Scan for the cell matching the given text and deliver its [X, Y] coordinate at center. 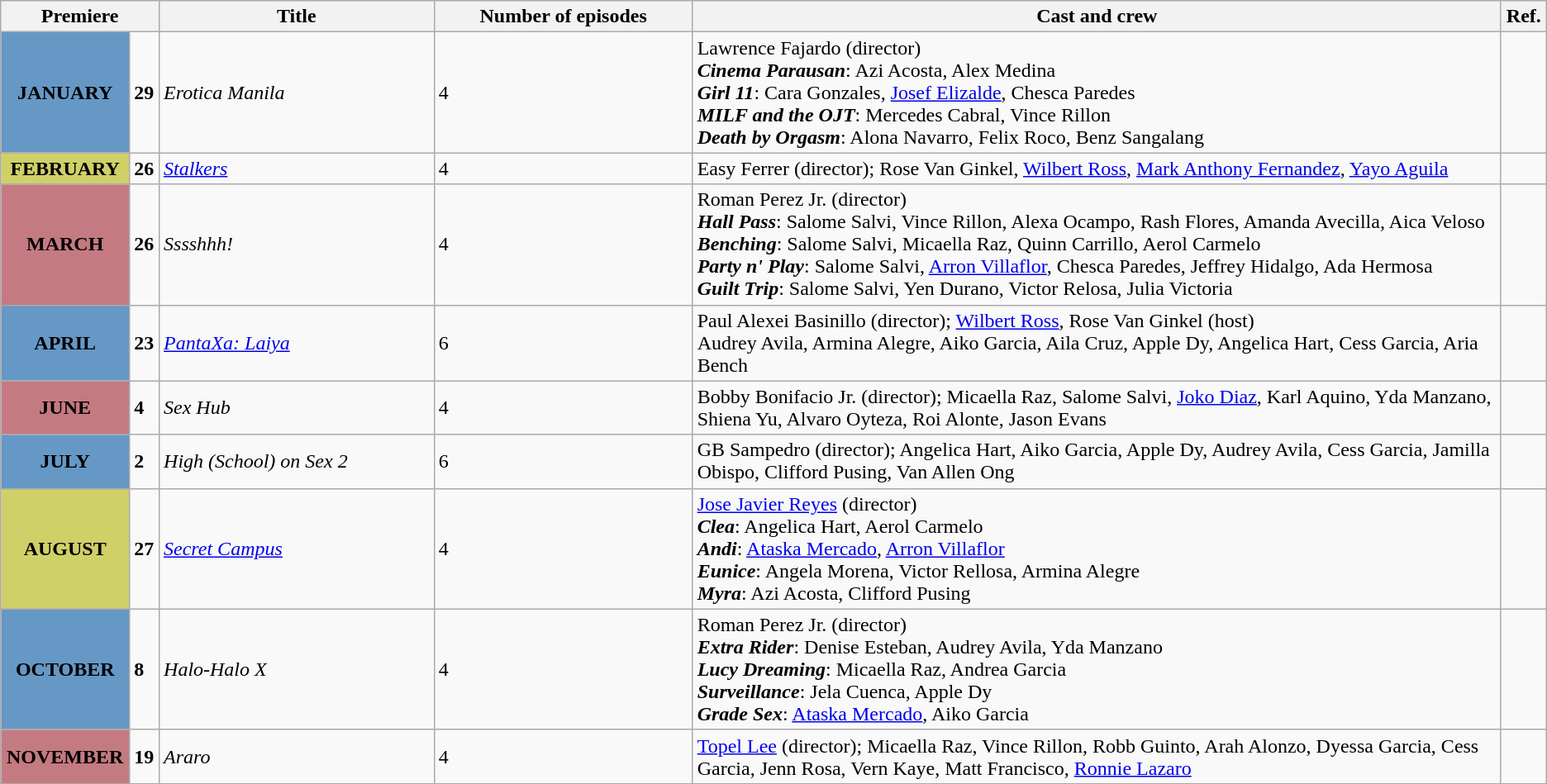
AUGUST [65, 549]
27 [145, 549]
High (School) on Sex 2 [297, 461]
Halo-Halo X [297, 669]
NOVEMBER [65, 757]
8 [145, 669]
PantaXa: Laiya [297, 343]
Easy Ferrer (director); Rose Van Ginkel, Wilbert Ross, Mark Anthony Fernandez, Yayo Aguila [1097, 169]
2 [145, 461]
JANUARY [65, 93]
FEBRUARY [65, 169]
Title [297, 17]
Sssshhh! [297, 245]
Bobby Bonifacio Jr. (director); Micaella Raz, Salome Salvi, Joko Diaz, Karl Aquino, Yda Manzano, Shiena Yu, Alvaro Oyteza, Roi Alonte, Jason Evans [1097, 408]
Sex Hub [297, 408]
Cast and crew [1097, 17]
JULY [65, 461]
Number of episodes [564, 17]
Erotica Manila [297, 93]
23 [145, 343]
Stalkers [297, 169]
JUNE [65, 408]
Premiere [80, 17]
Secret Campus [297, 549]
29 [145, 93]
APRIL [65, 343]
19 [145, 757]
Araro [297, 757]
GB Sampedro (director); Angelica Hart, Aiko Garcia, Apple Dy, Audrey Avila, Cess Garcia, Jamilla Obispo, Clifford Pusing, Van Allen Ong [1097, 461]
MARCH [65, 245]
Ref. [1524, 17]
OCTOBER [65, 669]
